Identify which cell holds the provided text, then report its [x, y] central coordinate. 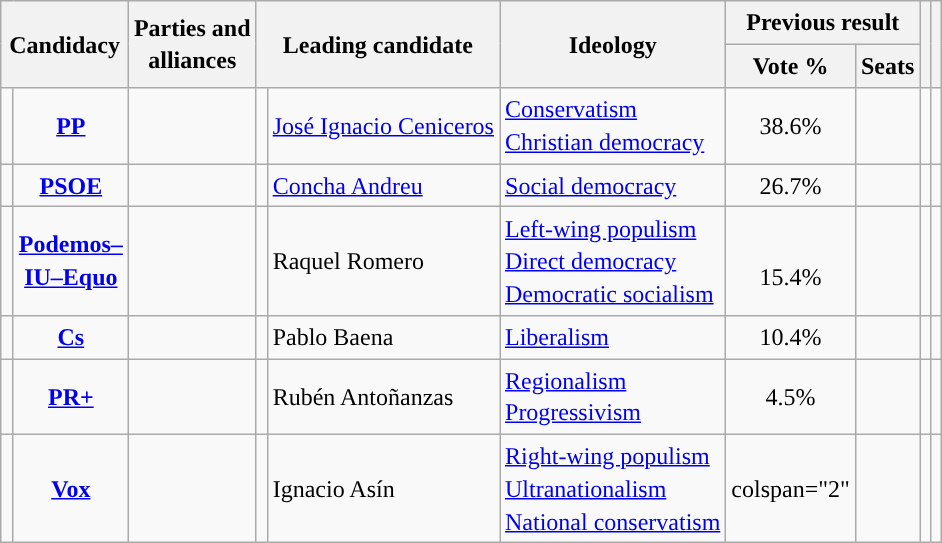
Pablo Baena [383, 336]
Vox [70, 488]
ConservatismChristian democracy [613, 126]
Seats [887, 66]
Vote % [791, 66]
PSOE [70, 186]
Social democracy [613, 186]
Rubén Antoñanzas [383, 397]
26.7% [791, 186]
Right-wing populismUltranationalismNational conservatism [613, 488]
Ideology [613, 44]
Parties andalliances [192, 44]
Candidacy [65, 44]
José Ignacio Ceniceros [383, 126]
Previous result [823, 22]
Ignacio Asín [383, 488]
Cs [70, 336]
4.5% [791, 397]
RegionalismProgressivism [613, 397]
PR+ [70, 397]
Left-wing populismDirect democracyDemocratic socialism [613, 261]
Liberalism [613, 336]
10.4% [791, 336]
38.6% [791, 126]
Concha Andreu [383, 186]
colspan="2" [791, 488]
PP [70, 126]
Leading candidate [378, 44]
Raquel Romero [383, 261]
15.4% [791, 261]
Podemos–IU–Equo [70, 261]
